Output the [x, y] coordinate of the center of the cell containing the given text.  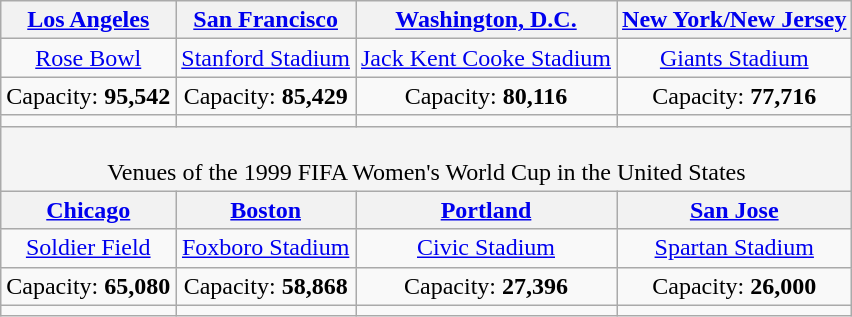
Capacity: 26,000 [734, 286]
Capacity: 95,542 [88, 96]
Los Angeles [88, 20]
Capacity: 77,716 [734, 96]
Rose Bowl [88, 58]
Foxboro Stadium [266, 248]
Stanford Stadium [266, 58]
San Jose [734, 210]
Boston [266, 210]
Washington, D.C. [486, 20]
Capacity: 80,116 [486, 96]
New York/New Jersey [734, 20]
Soldier Field [88, 248]
Capacity: 27,396 [486, 286]
Portland [486, 210]
Jack Kent Cooke Stadium [486, 58]
Capacity: 65,080 [88, 286]
Capacity: 85,429 [266, 96]
Civic Stadium [486, 248]
Giants Stadium [734, 58]
Venues of the 1999 FIFA Women's World Cup in the United States [426, 158]
Capacity: 58,868 [266, 286]
Spartan Stadium [734, 248]
San Francisco [266, 20]
Chicago [88, 210]
